For the text-containing cell, return its midpoint in (X, Y) coordinate format. 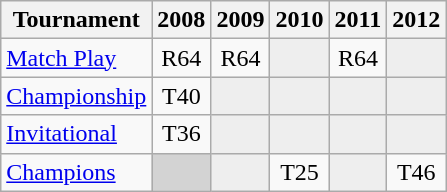
2009 (240, 20)
Match Play (76, 58)
2012 (416, 20)
2008 (182, 20)
Championship (76, 96)
T36 (182, 134)
Invitational (76, 134)
2010 (300, 20)
T40 (182, 96)
Tournament (76, 20)
2011 (358, 20)
Champions (76, 172)
T46 (416, 172)
T25 (300, 172)
